Extract the (X, Y) coordinate from the center of the cell holding the provided text.  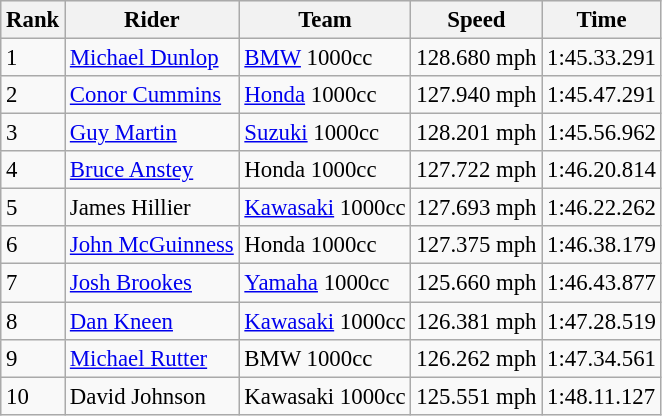
2 (33, 95)
Bruce Anstey (152, 170)
Time (602, 20)
1:45.33.291 (602, 58)
6 (33, 245)
125.551 mph (476, 396)
5 (33, 208)
126.262 mph (476, 358)
Yamaha 1000cc (325, 283)
Suzuki 1000cc (325, 133)
1:46.43.877 (602, 283)
1:45.47.291 (602, 95)
125.660 mph (476, 283)
1:46.20.814 (602, 170)
8 (33, 321)
Conor Cummins (152, 95)
127.693 mph (476, 208)
127.940 mph (476, 95)
Dan Kneen (152, 321)
4 (33, 170)
126.381 mph (476, 321)
1:46.38.179 (602, 245)
Team (325, 20)
1:46.22.262 (602, 208)
10 (33, 396)
1:47.34.561 (602, 358)
1:45.56.962 (602, 133)
9 (33, 358)
1:47.28.519 (602, 321)
Speed (476, 20)
128.680 mph (476, 58)
Michael Dunlop (152, 58)
1 (33, 58)
1:48.11.127 (602, 396)
John McGuinness (152, 245)
3 (33, 133)
7 (33, 283)
David Johnson (152, 396)
127.375 mph (476, 245)
Rank (33, 20)
128.201 mph (476, 133)
James Hillier (152, 208)
127.722 mph (476, 170)
Michael Rutter (152, 358)
Guy Martin (152, 133)
Josh Brookes (152, 283)
Rider (152, 20)
